From the cell containing the given text, extract its center point as (x, y) coordinate. 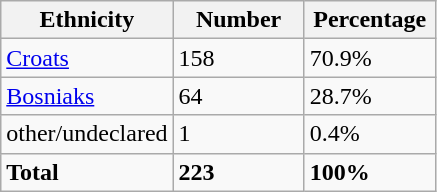
158 (238, 58)
Ethnicity (87, 20)
0.4% (370, 134)
100% (370, 172)
1 (238, 134)
Total (87, 172)
Number (238, 20)
28.7% (370, 96)
Percentage (370, 20)
Croats (87, 58)
other/undeclared (87, 134)
70.9% (370, 58)
64 (238, 96)
Bosniaks (87, 96)
223 (238, 172)
